From the cell containing the given text, extract its center point as [x, y] coordinate. 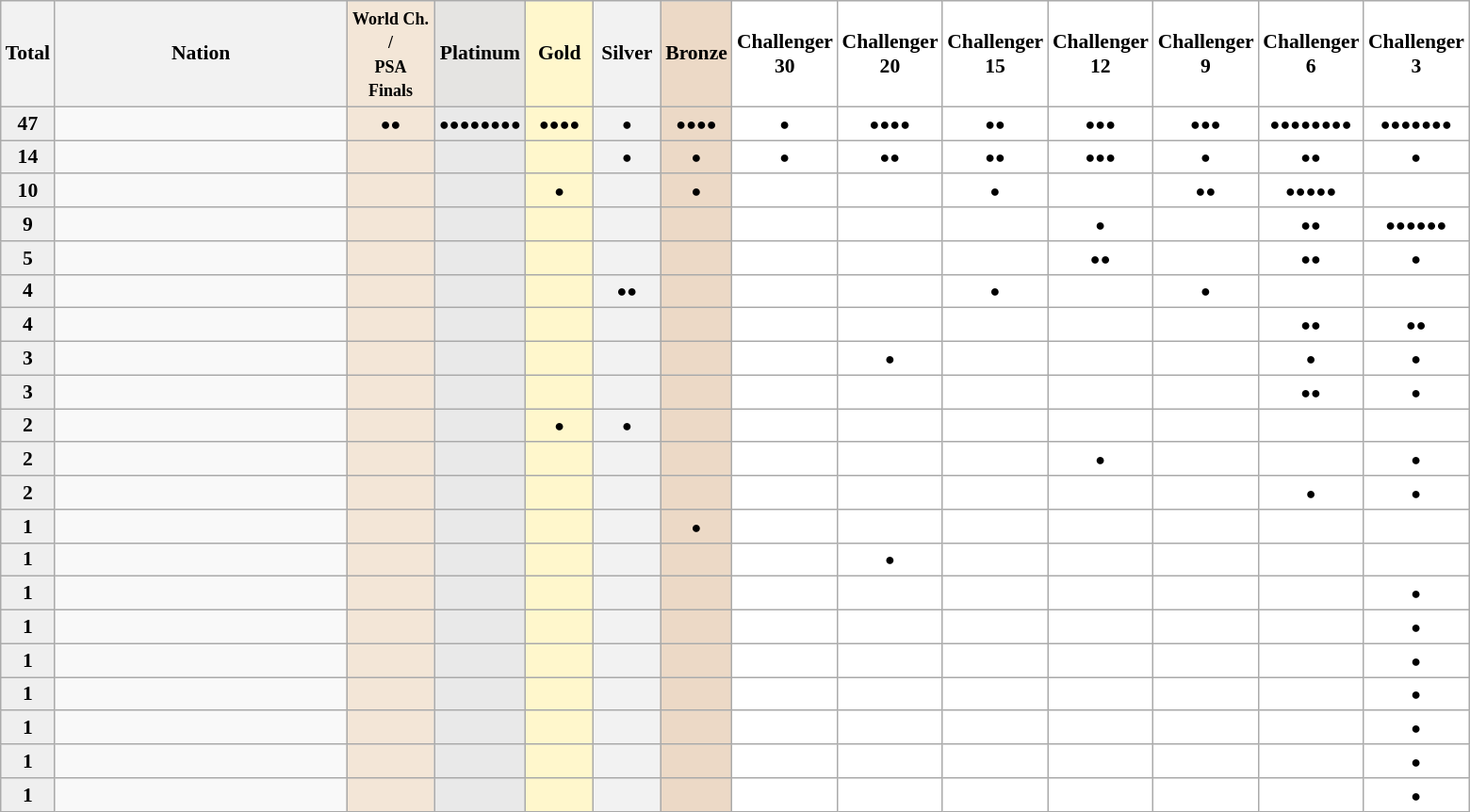
5 [28, 258]
●●●●●●● [1416, 123]
Challenger 15 [995, 54]
Bronze [696, 54]
Challenger 9 [1206, 54]
14 [28, 157]
9 [28, 224]
Challenger 6 [1311, 54]
10 [28, 191]
Total [28, 54]
Challenger 20 [890, 54]
Challenger 3 [1416, 54]
World Ch. /PSA Finals [390, 54]
Challenger 30 [785, 54]
Platinum [481, 54]
47 [28, 123]
●●●●●● [1416, 224]
Challenger 12 [1101, 54]
Silver [628, 54]
●●●●● [1311, 191]
Nation [201, 54]
Gold [560, 54]
